Return (x, y) of the center of cell containing provided text 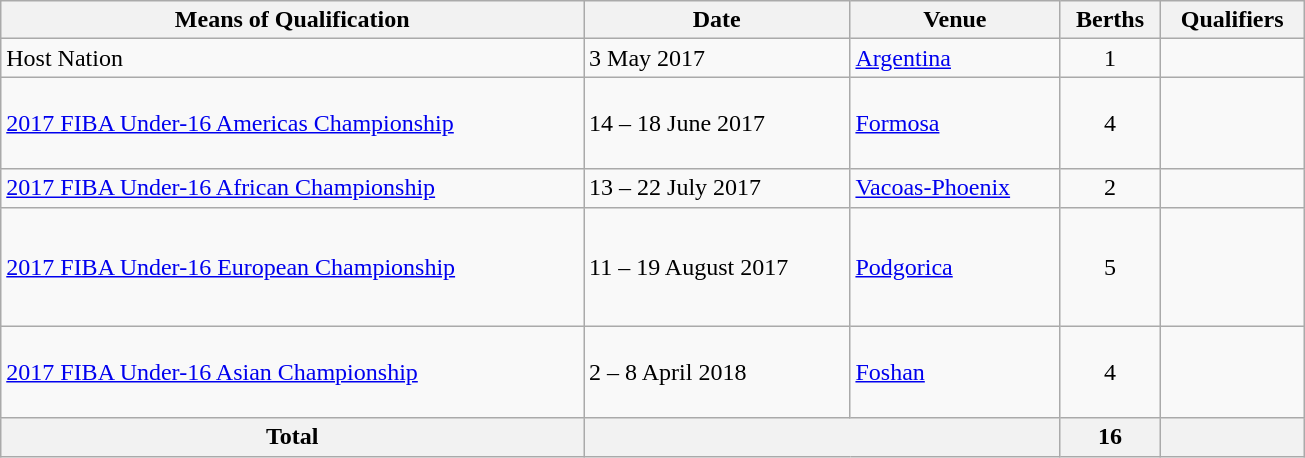
Total (292, 437)
16 (1110, 437)
Formosa (955, 123)
Means of Qualification (292, 20)
2017 FIBA Under-16 European Championship (292, 266)
Host Nation (292, 58)
2 – 8 April 2018 (717, 372)
3 May 2017 (717, 58)
Foshan (955, 372)
11 – 19 August 2017 (717, 266)
Berths (1110, 20)
1 (1110, 58)
14 – 18 June 2017 (717, 123)
Vacoas-Phoenix (955, 188)
Qualifiers (1232, 20)
2017 FIBA Under-16 Americas Championship (292, 123)
Date (717, 20)
2017 FIBA Under-16 Asian Championship (292, 372)
5 (1110, 266)
Argentina (955, 58)
Venue (955, 20)
Podgorica (955, 266)
13 – 22 July 2017 (717, 188)
2017 FIBA Under-16 African Championship (292, 188)
2 (1110, 188)
